Find where the given text appears and provide that cell's center as (x, y) coordinate. 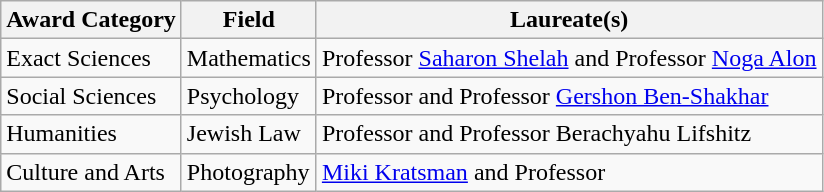
Professor and Professor Gershon Ben-Shakhar (569, 96)
Humanities (92, 134)
Culture and Arts (92, 172)
Psychology (248, 96)
Exact Sciences (92, 58)
Miki Kratsman and Professor (569, 172)
Professor Saharon Shelah and Professor Noga Alon (569, 58)
Laureate(s) (569, 20)
Photography (248, 172)
Award Category (92, 20)
Mathematics (248, 58)
Social Sciences (92, 96)
Jewish Law (248, 134)
Field (248, 20)
Professor and Professor Berachyahu Lifshitz (569, 134)
